Determine the (x, y) coordinate at the center of the cell enclosing the given text.  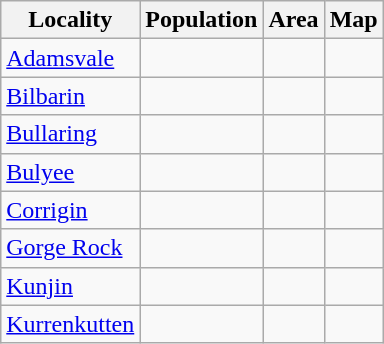
Bulyee (70, 172)
Map (354, 20)
Population (202, 20)
Bilbarin (70, 96)
Corrigin (70, 210)
Kunjin (70, 286)
Kurrenkutten (70, 324)
Gorge Rock (70, 248)
Area (294, 20)
Locality (70, 20)
Adamsvale (70, 58)
Bullaring (70, 134)
